Search for the cell housing the specified text and yield its (x, y) center coordinate. 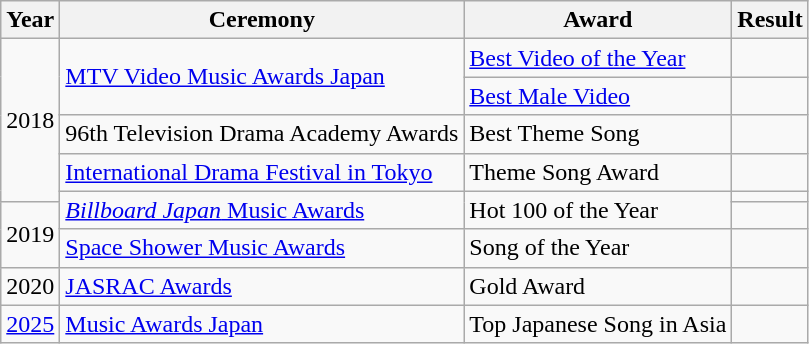
Award (598, 20)
Gold Award (598, 286)
Result (770, 20)
JASRAC Awards (262, 286)
Billboard Japan Music Awards (262, 210)
96th Television Drama Academy Awards (262, 134)
2020 (30, 286)
Year (30, 20)
Hot 100 of the Year (598, 210)
2018 (30, 120)
2019 (30, 234)
Best Video of the Year (598, 58)
Ceremony (262, 20)
Song of the Year (598, 248)
2025 (30, 324)
Space Shower Music Awards (262, 248)
Top Japanese Song in Asia (598, 324)
Theme Song Award (598, 172)
Best Male Video (598, 96)
MTV Video Music Awards Japan (262, 77)
Best Theme Song (598, 134)
Music Awards Japan (262, 324)
International Drama Festival in Tokyo (262, 172)
